Return the (x, y) coordinate for the center point of the cell that contains the specified text.  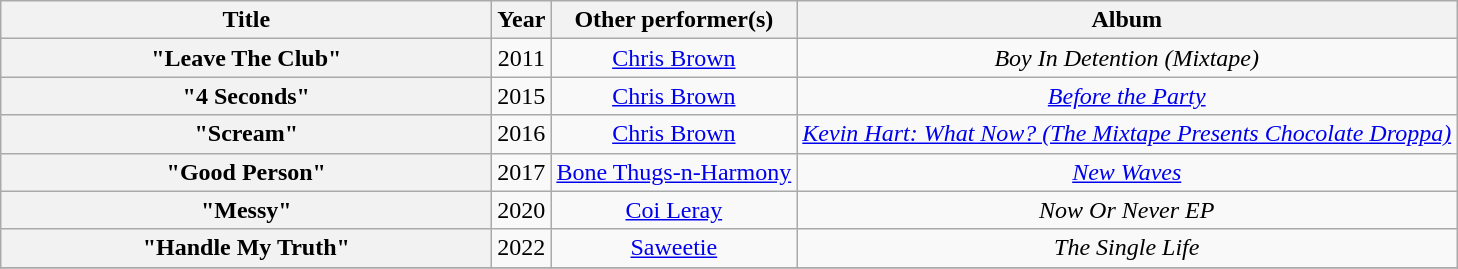
Coi Leray (674, 210)
2022 (522, 248)
2015 (522, 96)
Boy In Detention (Mixtape) (1127, 58)
Year (522, 20)
2016 (522, 134)
"Leave The Club" (246, 58)
Before the Party (1127, 96)
Saweetie (674, 248)
Bone Thugs-n-Harmony (674, 172)
New Waves (1127, 172)
Album (1127, 20)
The Single Life (1127, 248)
2011 (522, 58)
Other performer(s) (674, 20)
2020 (522, 210)
"Messy" (246, 210)
"Scream" (246, 134)
Now Or Never EP (1127, 210)
"Handle My Truth" (246, 248)
"Good Person" (246, 172)
"4 Seconds" (246, 96)
Title (246, 20)
2017 (522, 172)
Kevin Hart: What Now? (The Mixtape Presents Chocolate Droppa) (1127, 134)
